Search for the cell housing the specified text and yield its [X, Y] center coordinate. 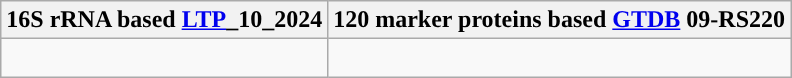
120 marker proteins based GTDB 09-RS220 [560, 20]
16S rRNA based LTP_10_2024 [164, 20]
